Locate the cell with the specified text and output its (X, Y) center coordinate. 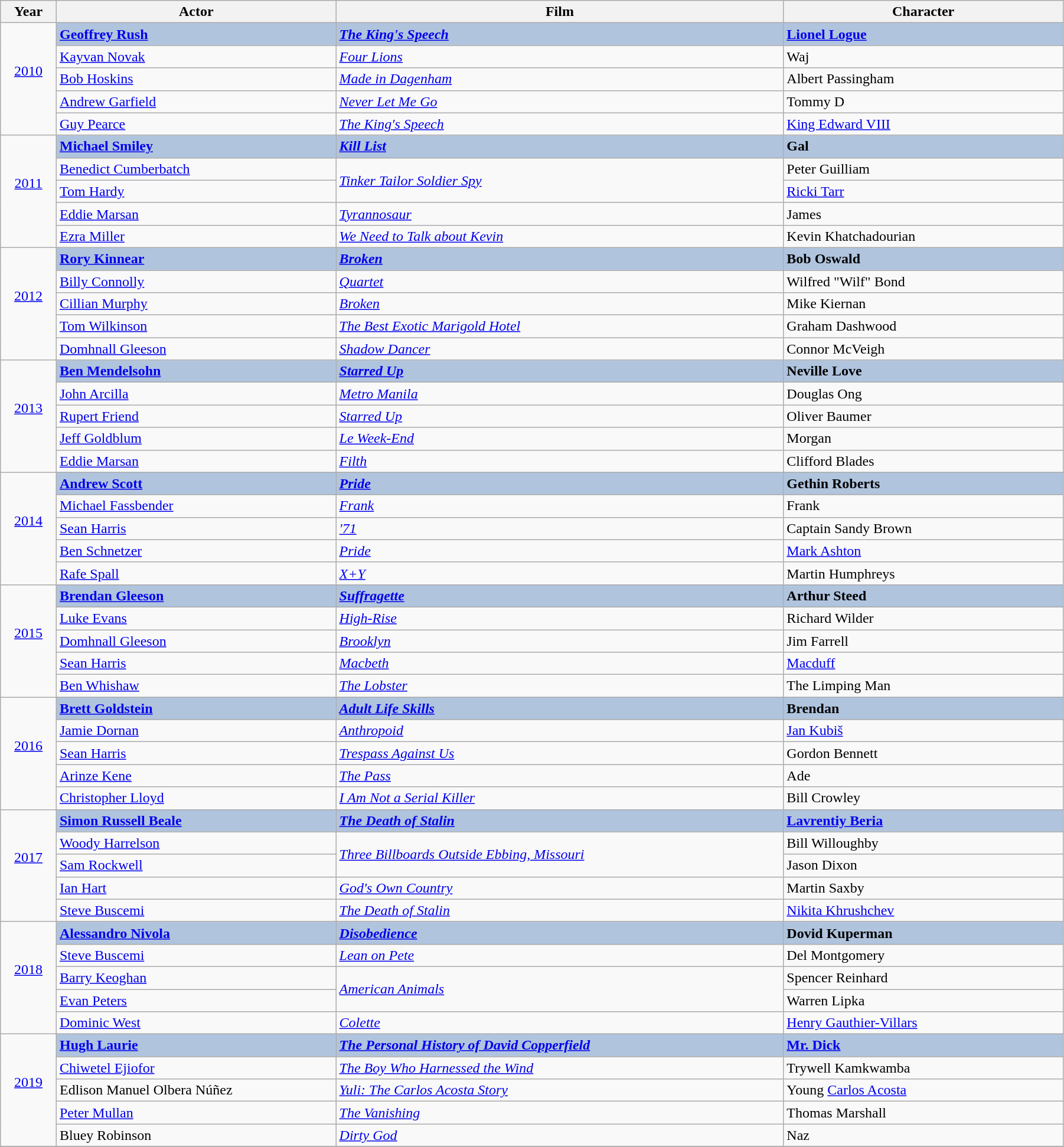
Andrew Scott (196, 483)
Character (923, 12)
Tommy D (923, 102)
Chiwetel Ejiofor (196, 1068)
2014 (28, 528)
Year (28, 12)
Mark Ashton (923, 551)
Billy Connolly (196, 282)
Mike Kiernan (923, 304)
Michael Smiley (196, 146)
Bill Crowley (923, 798)
Anthropoid (560, 731)
Kill List (560, 146)
Neville Love (923, 371)
Alessandro Nivola (196, 933)
Richard Wilder (923, 618)
Ian Hart (196, 888)
Christopher Lloyd (196, 798)
Thomas Marshall (923, 1113)
Dovid Kuperman (923, 933)
X+Y (560, 573)
Young Carlos Acosta (923, 1090)
God's Own Country (560, 888)
The Best Exotic Marigold Hotel (560, 326)
Bob Oswald (923, 259)
Lionel Logue (923, 34)
2013 (28, 416)
Jeff Goldblum (196, 439)
Ben Whishaw (196, 686)
Quartet (560, 282)
Edlison Manuel Olbera Núñez (196, 1090)
The Lobster (560, 686)
Brendan (923, 708)
Four Lions (560, 57)
2019 (28, 1090)
Geoffrey Rush (196, 34)
Simon Russell Beale (196, 821)
Guy Pearce (196, 124)
Naz (923, 1135)
Rupert Friend (196, 416)
Sam Rockwell (196, 865)
2015 (28, 641)
2012 (28, 303)
Jason Dixon (923, 865)
Albert Passingham (923, 79)
Tinker Tailor Soldier Spy (560, 180)
Barry Keoghan (196, 978)
Macduff (923, 664)
Filth (560, 461)
Jamie Dornan (196, 731)
Ben Schnetzer (196, 551)
John Arcilla (196, 394)
I Am Not a Serial Killer (560, 798)
Warren Lipka (923, 1001)
James (923, 214)
Gordon Bennett (923, 753)
Andrew Garfield (196, 102)
Morgan (923, 439)
Trespass Against Us (560, 753)
Jan Kubiš (923, 731)
Disobedience (560, 933)
Benedict Cumberbatch (196, 169)
Ade (923, 776)
Lean on Pete (560, 955)
Suffragette (560, 596)
Never Let Me Go (560, 102)
Hugh Laurie (196, 1045)
Connor McVeigh (923, 349)
Macbeth (560, 664)
Gal (923, 146)
We Need to Talk about Kevin (560, 236)
2010 (28, 79)
Cillian Murphy (196, 304)
Rory Kinnear (196, 259)
King Edward VIII (923, 124)
2017 (28, 865)
Clifford Blades (923, 461)
2016 (28, 753)
Nikita Khrushchev (923, 910)
Henry Gauthier-Villars (923, 1023)
Bob Hoskins (196, 79)
Kevin Khatchadourian (923, 236)
Tom Wilkinson (196, 326)
Brooklyn (560, 641)
The Pass (560, 776)
Rafe Spall (196, 573)
Ezra Miller (196, 236)
Mr. Dick (923, 1045)
High-Rise (560, 618)
Douglas Ong (923, 394)
Spencer Reinhard (923, 978)
Oliver Baumer (923, 416)
Peter Guilliam (923, 169)
Lavrentiy Beria (923, 821)
Metro Manila (560, 394)
Tom Hardy (196, 191)
Kayvan Novak (196, 57)
Adult Life Skills (560, 708)
Ben Mendelsohn (196, 371)
Graham Dashwood (923, 326)
Captain Sandy Brown (923, 528)
Arinze Kene (196, 776)
Peter Mullan (196, 1113)
Bill Willoughby (923, 843)
Film (560, 12)
Le Week-End (560, 439)
The Personal History of David Copperfield (560, 1045)
Martin Humphreys (923, 573)
The Boy Who Harnessed the Wind (560, 1068)
Woody Harrelson (196, 843)
Actor (196, 12)
'71 (560, 528)
Yuli: The Carlos Acosta Story (560, 1090)
Wilfred "Wilf" Bond (923, 282)
Bluey Robinson (196, 1135)
Luke Evans (196, 618)
Waj (923, 57)
Brett Goldstein (196, 708)
2018 (28, 978)
Tyrannosaur (560, 214)
American Animals (560, 989)
Evan Peters (196, 1001)
Three Billboards Outside Ebbing, Missouri (560, 854)
Arthur Steed (923, 596)
Michael Fassbender (196, 506)
Del Montgomery (923, 955)
Dirty God (560, 1135)
Trywell Kamkwamba (923, 1068)
The Vanishing (560, 1113)
Brendan Gleeson (196, 596)
Ricki Tarr (923, 191)
2011 (28, 191)
Jim Farrell (923, 641)
Dominic West (196, 1023)
Gethin Roberts (923, 483)
Shadow Dancer (560, 349)
Colette (560, 1023)
Made in Dagenham (560, 79)
Martin Saxby (923, 888)
The Limping Man (923, 686)
